Search for the cell housing the specified text and yield its [X, Y] center coordinate. 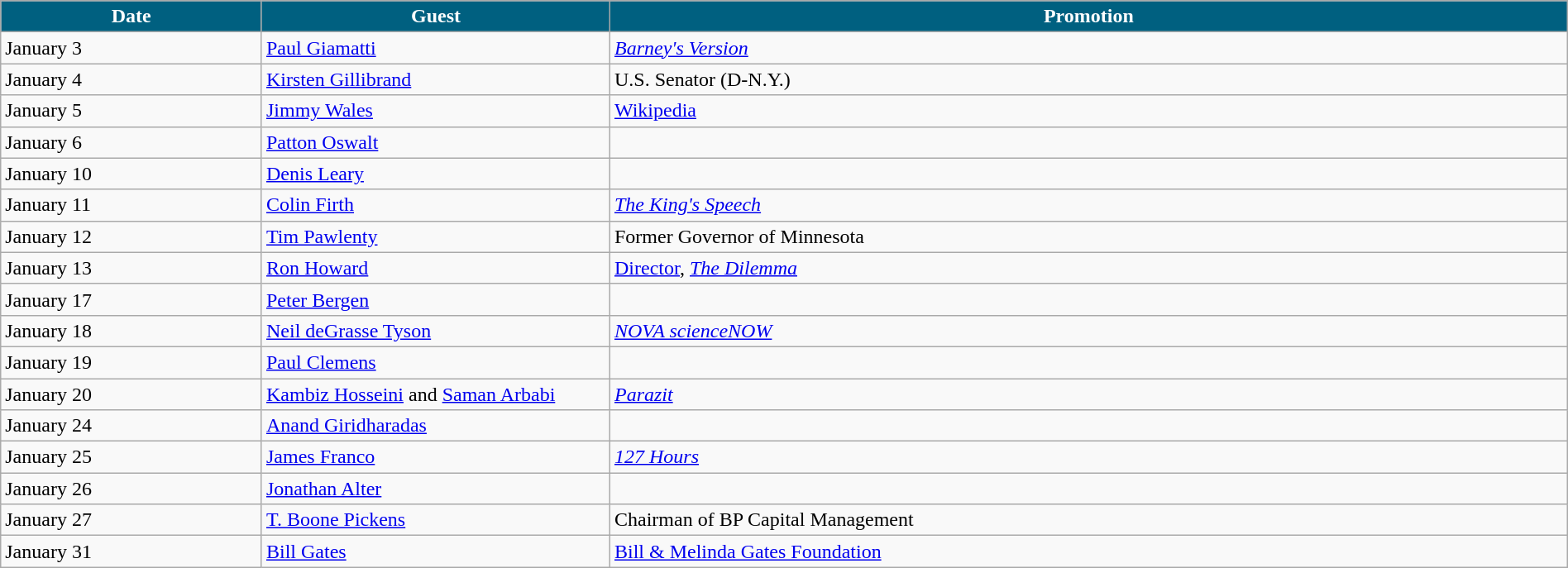
127 Hours [1088, 457]
January 11 [131, 205]
Paul Clemens [435, 362]
January 4 [131, 79]
Jimmy Wales [435, 111]
Colin Firth [435, 205]
Kambiz Hosseini and Saman Arbabi [435, 394]
Patton Oswalt [435, 142]
January 20 [131, 394]
January 6 [131, 142]
January 17 [131, 299]
Denis Leary [435, 174]
Wikipedia [1088, 111]
January 10 [131, 174]
The King's Speech [1088, 205]
NOVA scienceNOW [1088, 331]
Jonathan Alter [435, 489]
Date [131, 17]
January 3 [131, 48]
James Franco [435, 457]
T. Boone Pickens [435, 520]
Promotion [1088, 17]
Kirsten Gillibrand [435, 79]
Director, The Dilemma [1088, 268]
U.S. Senator (D-N.Y.) [1088, 79]
Parazit [1088, 394]
January 18 [131, 331]
January 5 [131, 111]
Tim Pawlenty [435, 236]
January 25 [131, 457]
January 27 [131, 520]
Bill Gates [435, 551]
Paul Giamatti [435, 48]
January 24 [131, 426]
Chairman of BP Capital Management [1088, 520]
Neil deGrasse Tyson [435, 331]
Peter Bergen [435, 299]
Ron Howard [435, 268]
Barney's Version [1088, 48]
Anand Giridharadas [435, 426]
January 19 [131, 362]
January 13 [131, 268]
January 12 [131, 236]
January 31 [131, 551]
Former Governor of Minnesota [1088, 236]
Bill & Melinda Gates Foundation [1088, 551]
January 26 [131, 489]
Guest [435, 17]
